Search for the cell housing the specified text and yield its [X, Y] center coordinate. 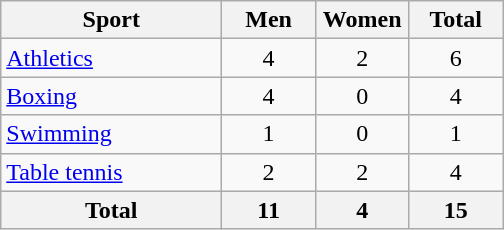
Sport [112, 20]
Swimming [112, 134]
15 [456, 210]
Athletics [112, 58]
Women [362, 20]
6 [456, 58]
Table tennis [112, 172]
Boxing [112, 96]
Men [269, 20]
11 [269, 210]
